Scan for the cell matching the given text and deliver its (X, Y) coordinate at center. 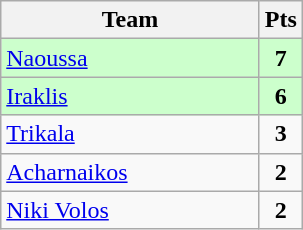
Acharnaikos (130, 172)
3 (280, 134)
7 (280, 58)
6 (280, 96)
Niki Volos (130, 210)
Iraklis (130, 96)
Trikala (130, 134)
Naoussa (130, 58)
Pts (280, 20)
Team (130, 20)
